From the cell containing the given text, extract its center point as (x, y) coordinate. 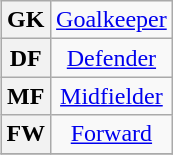
FW (26, 134)
Goalkeeper (112, 20)
MF (26, 96)
GK (26, 20)
DF (26, 58)
Forward (112, 134)
Midfielder (112, 96)
Defender (112, 58)
